Find where the given text appears and provide that cell's center as [X, Y] coordinate. 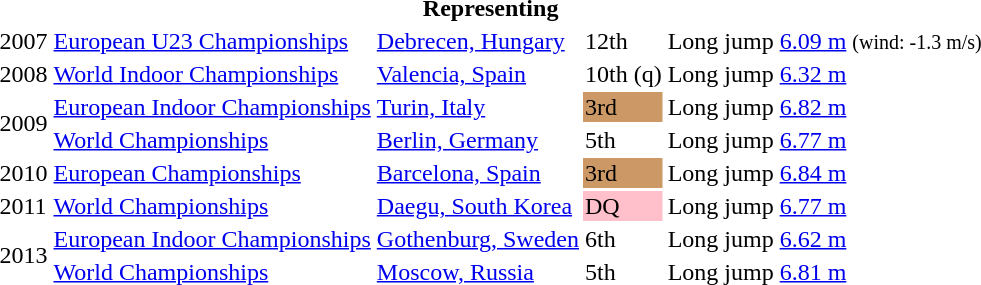
5th [623, 140]
10th (q) [623, 74]
World Indoor Championships [212, 74]
DQ [623, 206]
6th [623, 239]
Gothenburg, Sweden [478, 239]
European Championships [212, 173]
Turin, Italy [478, 107]
12th [623, 41]
Berlin, Germany [478, 140]
Daegu, South Korea [478, 206]
European U23 Championships [212, 41]
Valencia, Spain [478, 74]
Barcelona, Spain [478, 173]
Debrecen, Hungary [478, 41]
